Return the (X, Y) coordinate for the center point of the cell that contains the specified text.  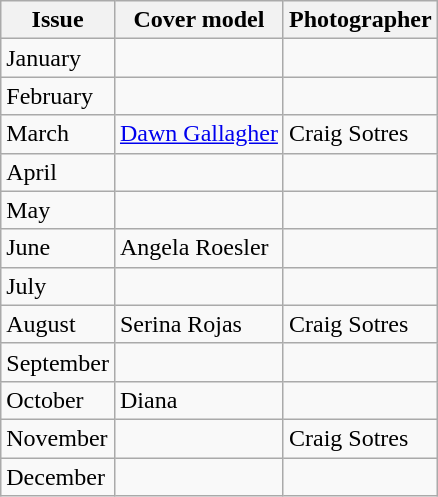
Diana (198, 400)
October (58, 400)
November (58, 438)
Issue (58, 20)
September (58, 362)
May (58, 210)
February (58, 96)
Angela Roesler (198, 248)
January (58, 58)
Cover model (198, 20)
August (58, 324)
June (58, 248)
December (58, 477)
April (58, 172)
Photographer (360, 20)
Serina Rojas (198, 324)
July (58, 286)
Dawn Gallagher (198, 134)
March (58, 134)
